From the cell containing the given text, extract its center point as [X, Y] coordinate. 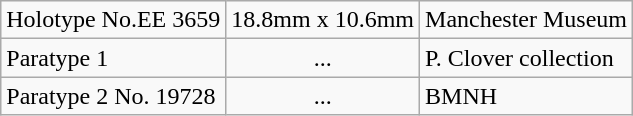
P. Clover collection [526, 58]
Holotype No.EE 3659 [114, 20]
Paratype 1 [114, 58]
Paratype 2 No. 19728 [114, 96]
18.8mm x 10.6mm [323, 20]
Manchester Museum [526, 20]
BMNH [526, 96]
